Return the (x, y) coordinate for the center point of the cell that contains the specified text.  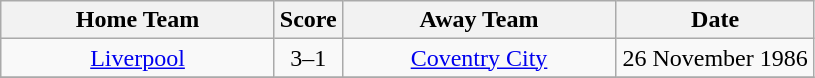
Date (716, 20)
Away Team (479, 20)
Liverpool (138, 58)
3–1 (308, 58)
Score (308, 20)
Coventry City (479, 58)
26 November 1986 (716, 58)
Home Team (138, 20)
